For the text-containing cell, return its midpoint in (x, y) coordinate format. 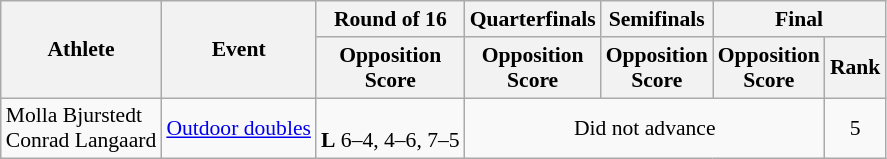
Event (238, 50)
Did not advance (645, 128)
Outdoor doubles (238, 128)
5 (856, 128)
Athlete (82, 50)
Round of 16 (390, 19)
Rank (856, 68)
Quarterfinals (533, 19)
Final (800, 19)
L 6–4, 4–6, 7–5 (390, 128)
Semifinals (657, 19)
Molla Bjurstedt Conrad Langaard (82, 128)
